Output the (X, Y) coordinate of the center of the cell containing the given text.  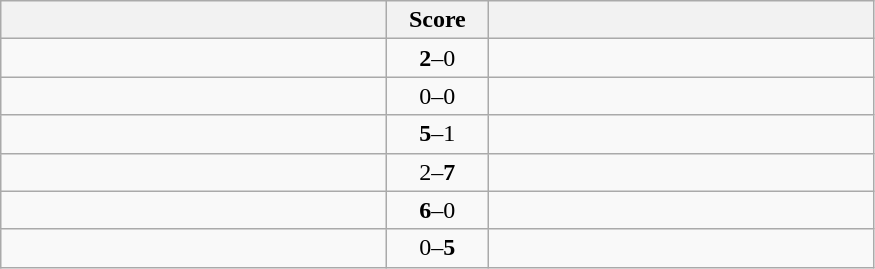
0–5 (438, 248)
2–7 (438, 172)
2–0 (438, 58)
5–1 (438, 134)
0–0 (438, 96)
6–0 (438, 210)
Score (438, 20)
